Search for the cell housing the specified text and yield its (X, Y) center coordinate. 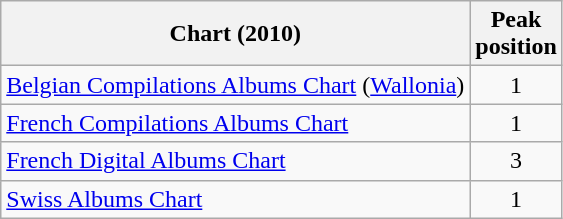
French Compilations Albums Chart (236, 123)
French Digital Albums Chart (236, 161)
Peakposition (516, 34)
Chart (2010) (236, 34)
3 (516, 161)
Belgian Compilations Albums Chart (Wallonia) (236, 85)
Swiss Albums Chart (236, 199)
